From the cell containing the given text, extract its center point as [X, Y] coordinate. 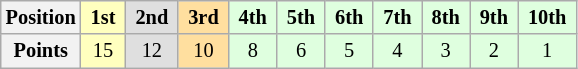
12 [152, 51]
4 [397, 51]
4th [253, 17]
8th [446, 17]
10th [547, 17]
5th [301, 17]
3rd [203, 17]
10 [203, 51]
6 [301, 51]
5 [349, 51]
1 [547, 51]
2nd [152, 17]
6th [349, 17]
2 [494, 51]
8 [253, 51]
Points [41, 51]
9th [494, 17]
7th [397, 17]
3 [446, 51]
Position [41, 17]
15 [104, 51]
1st [104, 17]
